Scan for the cell matching the given text and deliver its (X, Y) coordinate at center. 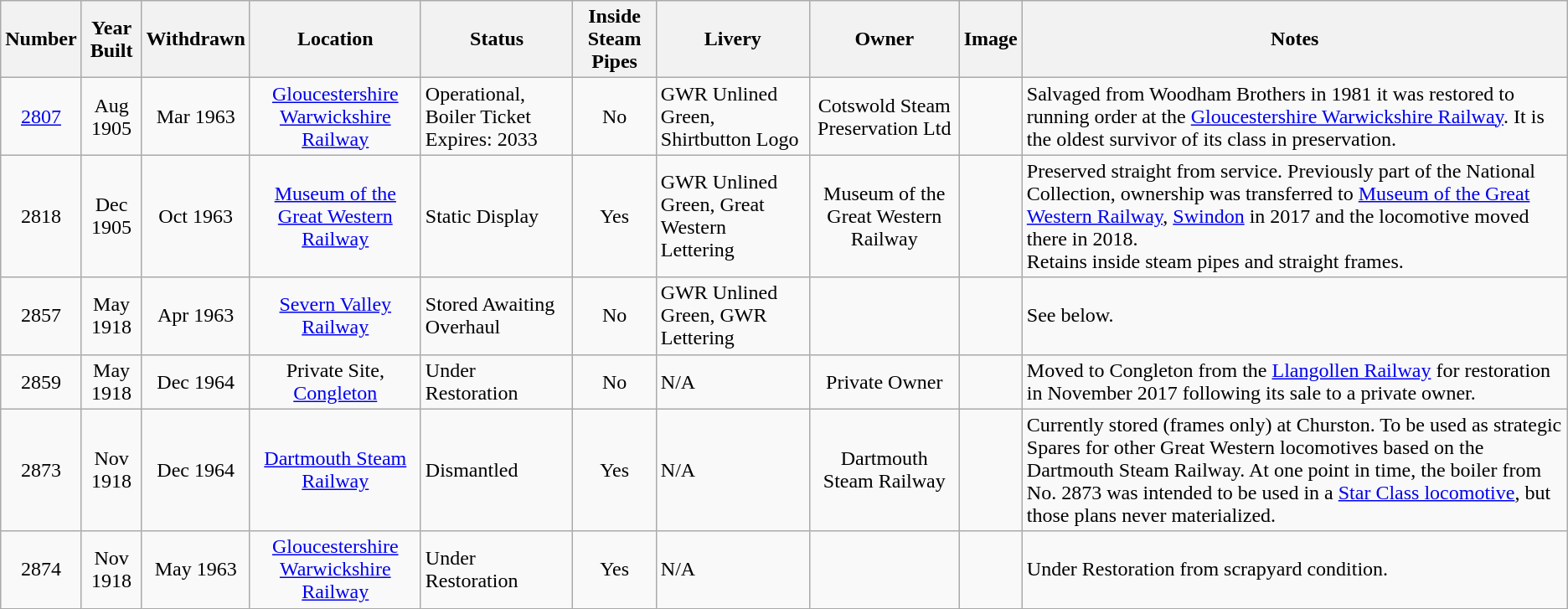
Dec 1905 (111, 216)
Moved to Congleton from the Llangollen Railway for restoration in November 2017 following its sale to a private owner. (1295, 382)
Under Restoration from scrapyard condition. (1295, 570)
Withdrawn (196, 39)
May 1963 (196, 570)
GWR Unlined Green, GWR Lettering (732, 316)
GWR Unlined Green, Shirtbutton Logo (732, 116)
Apr 1963 (196, 316)
Number (41, 39)
Cotswold Steam Preservation Ltd (885, 116)
Inside Steam Pipes (615, 39)
Aug 1905 (111, 116)
Severn Valley Railway (335, 316)
Static Display (497, 216)
Operational, Boiler Ticket Expires: 2033 (497, 116)
Image (990, 39)
Dismantled (497, 470)
Year Built (111, 39)
See below. (1295, 316)
2818 (41, 216)
2857 (41, 316)
Stored Awaiting Overhaul (497, 316)
Private Owner (885, 382)
Location (335, 39)
Oct 1963 (196, 216)
2807 (41, 116)
2873 (41, 470)
Notes (1295, 39)
Private Site, Congleton (335, 382)
Mar 1963 (196, 116)
2859 (41, 382)
Status (497, 39)
Livery (732, 39)
GWR Unlined Green, Great Western Lettering (732, 216)
Owner (885, 39)
2874 (41, 570)
